Find where the given text appears and provide that cell's center as (x, y) coordinate. 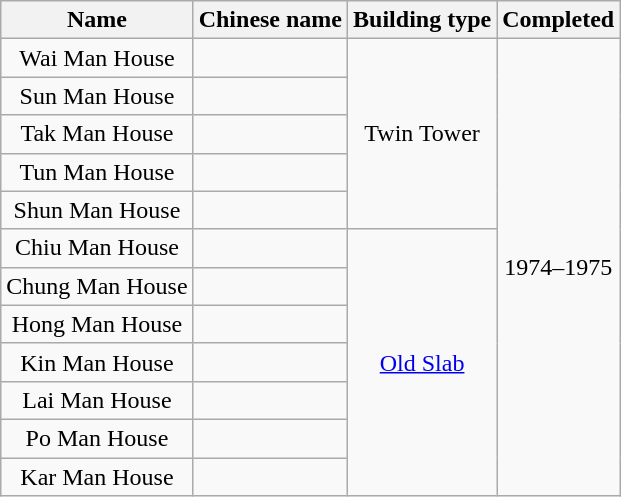
Completed (558, 20)
Building type (422, 20)
Sun Man House (97, 96)
Hong Man House (97, 324)
Tak Man House (97, 134)
Chinese name (270, 20)
Old Slab (422, 362)
Po Man House (97, 438)
1974–1975 (558, 268)
Wai Man House (97, 58)
Kin Man House (97, 362)
Lai Man House (97, 400)
Shun Man House (97, 210)
Tun Man House (97, 172)
Kar Man House (97, 477)
Name (97, 20)
Chung Man House (97, 286)
Twin Tower (422, 134)
Chiu Man House (97, 248)
